Return the [x, y] coordinate for the center point of the cell that contains the specified text.  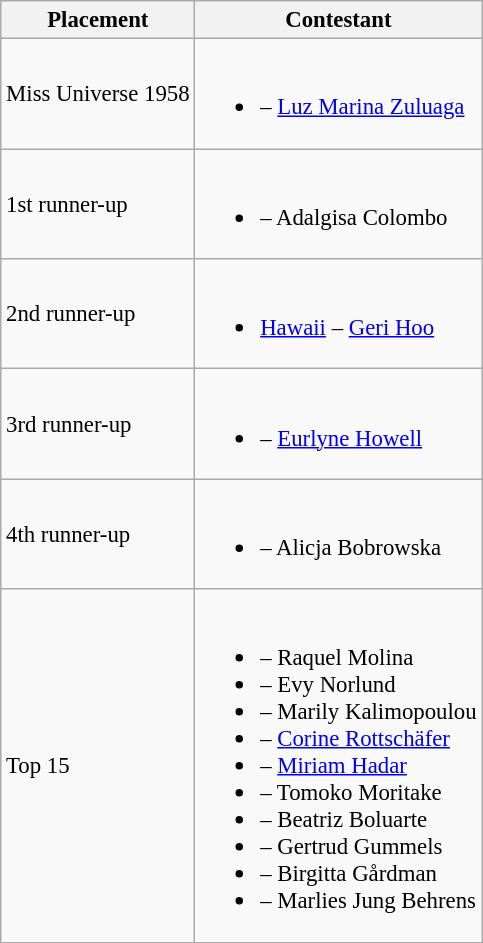
Contestant [338, 20]
Placement [98, 20]
2nd runner-up [98, 314]
– Eurlyne Howell [338, 424]
Miss Universe 1958 [98, 94]
3rd runner-up [98, 424]
1st runner-up [98, 204]
Hawaii – Geri Hoo [338, 314]
4th runner-up [98, 534]
Top 15 [98, 766]
– Alicja Bobrowska [338, 534]
– Adalgisa Colombo [338, 204]
– Luz Marina Zuluaga [338, 94]
